Extract the [X, Y] coordinate from the center of the cell holding the provided text.  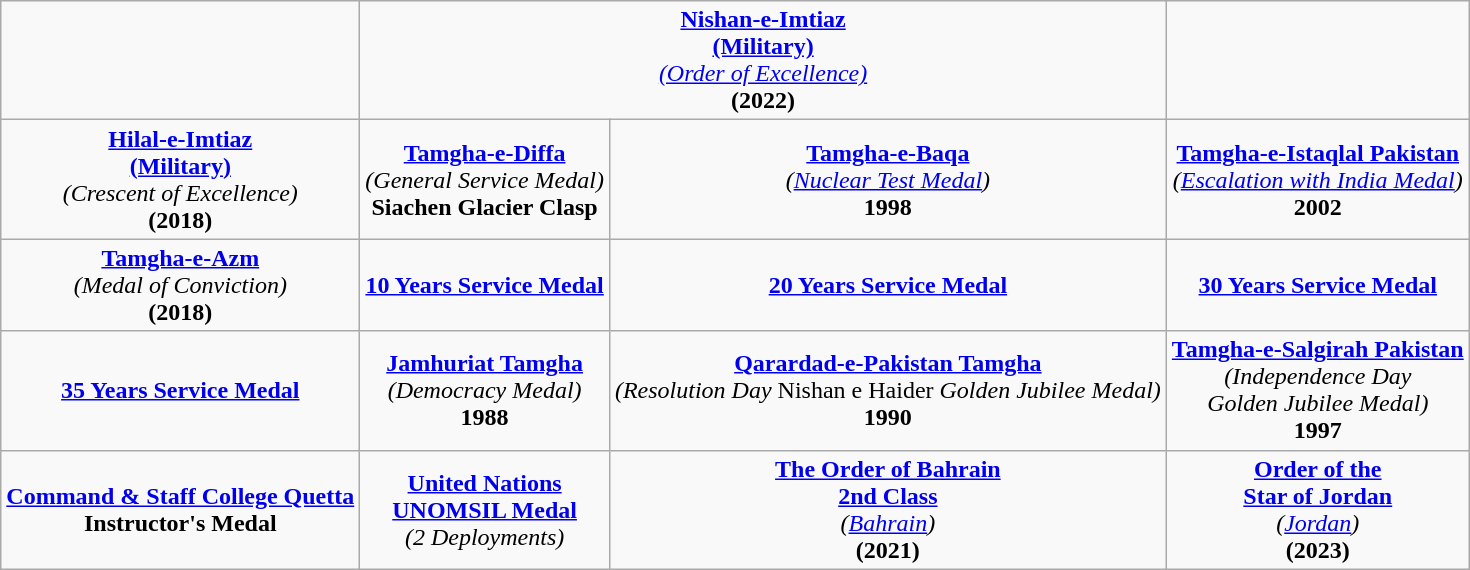
Tamgha-e-Baqa(Nuclear Test Medal)1998 [888, 180]
The Order of Bahrain2nd Class(Bahrain)(2021) [888, 510]
Tamgha-e-Diffa(General Service Medal)Siachen Glacier Clasp [485, 180]
Hilal-e-Imtiaz(Military)(Crescent of Excellence)(2018) [180, 180]
Tamgha-e-Salgirah Pakistan(Independence DayGolden Jubilee Medal)1997 [1318, 390]
10 Years Service Medal [485, 285]
Tamgha-e-Azm(Medal of Conviction)(2018) [180, 285]
Tamgha-e-Istaqlal Pakistan(Escalation with India Medal)2002 [1318, 180]
Jamhuriat Tamgha(Democracy Medal)1988 [485, 390]
Qarardad-e-Pakistan Tamgha(Resolution Day Nishan e Haider Golden Jubilee Medal)1990 [888, 390]
20 Years Service Medal [888, 285]
United NationsUNOMSIL Medal(2 Deployments) [485, 510]
35 Years Service Medal [180, 390]
Command & Staff College QuettaInstructor's Medal [180, 510]
Nishan-e-Imtiaz(Military)(Order of Excellence)(2022) [764, 60]
Order of theStar of Jordan(Jordan)(2023) [1318, 510]
30 Years Service Medal [1318, 285]
